Pinpoint the cell where the given text exists, returning its (X, Y) midpoint coordinate. 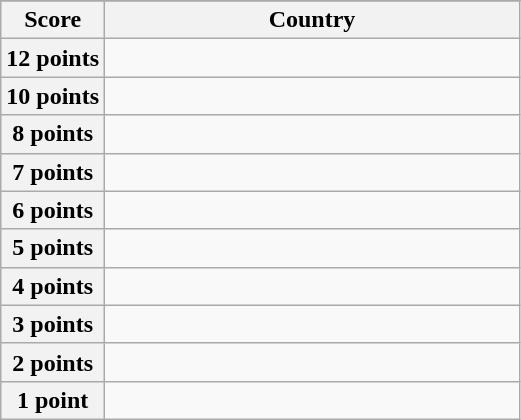
Score (53, 20)
1 point (53, 400)
7 points (53, 172)
10 points (53, 96)
12 points (53, 58)
Country (312, 20)
2 points (53, 362)
5 points (53, 248)
8 points (53, 134)
6 points (53, 210)
4 points (53, 286)
3 points (53, 324)
